Detect which cell encompasses the target text, then output its (X, Y) center coordinate. 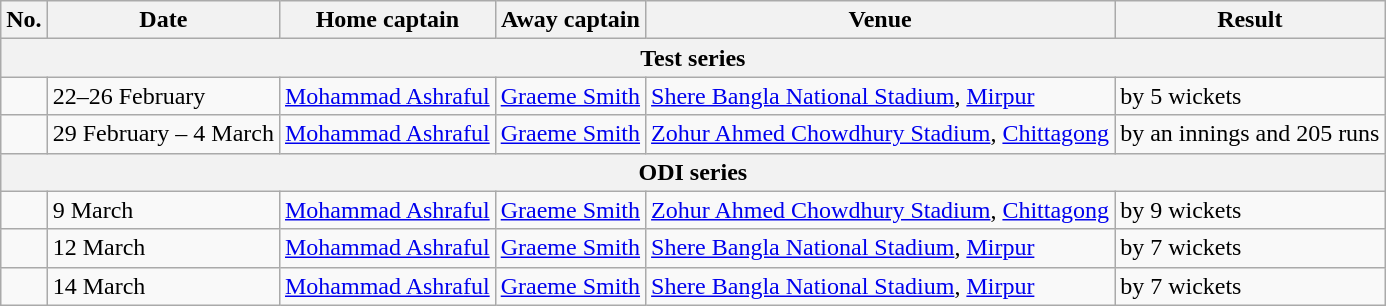
by 5 wickets (1250, 96)
Home captain (387, 20)
ODI series (693, 172)
by an innings and 205 runs (1250, 134)
Date (163, 20)
Venue (880, 20)
No. (24, 20)
Test series (693, 58)
Away captain (570, 20)
Result (1250, 20)
12 March (163, 248)
22–26 February (163, 96)
9 March (163, 210)
14 March (163, 286)
29 February – 4 March (163, 134)
by 9 wickets (1250, 210)
